Extract the [x, y] coordinate from the center of the cell holding the provided text.  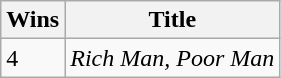
Title [172, 20]
Wins [33, 20]
4 [33, 58]
Rich Man, Poor Man [172, 58]
